Return [x, y] of the center of cell containing provided text 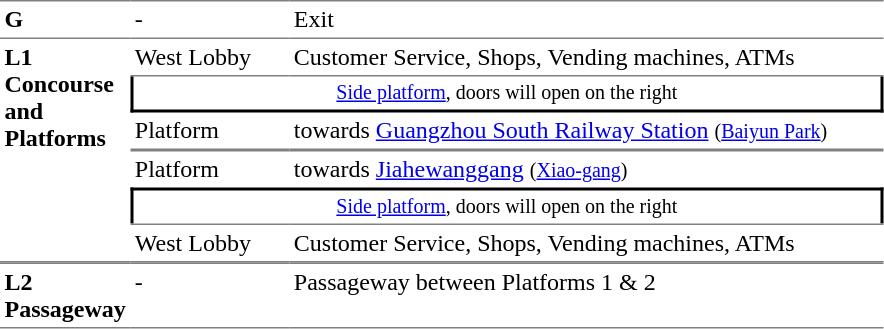
G [65, 19]
L1Concourse and Platforms [65, 150]
L2Passageway [65, 295]
Passageway between Platforms 1 & 2 [586, 295]
towards Jiahewanggang (Xiao-gang) [586, 169]
towards Guangzhou South Railway Station (Baiyun Park) [586, 131]
Exit [586, 19]
